Find where the given text appears and provide that cell's center as (X, Y) coordinate. 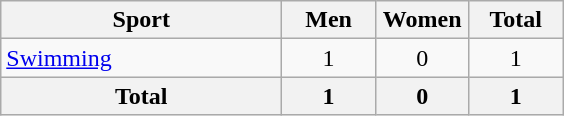
Men (329, 20)
Swimming (142, 58)
Women (422, 20)
Sport (142, 20)
